Return (X, Y) of the center of cell containing provided text 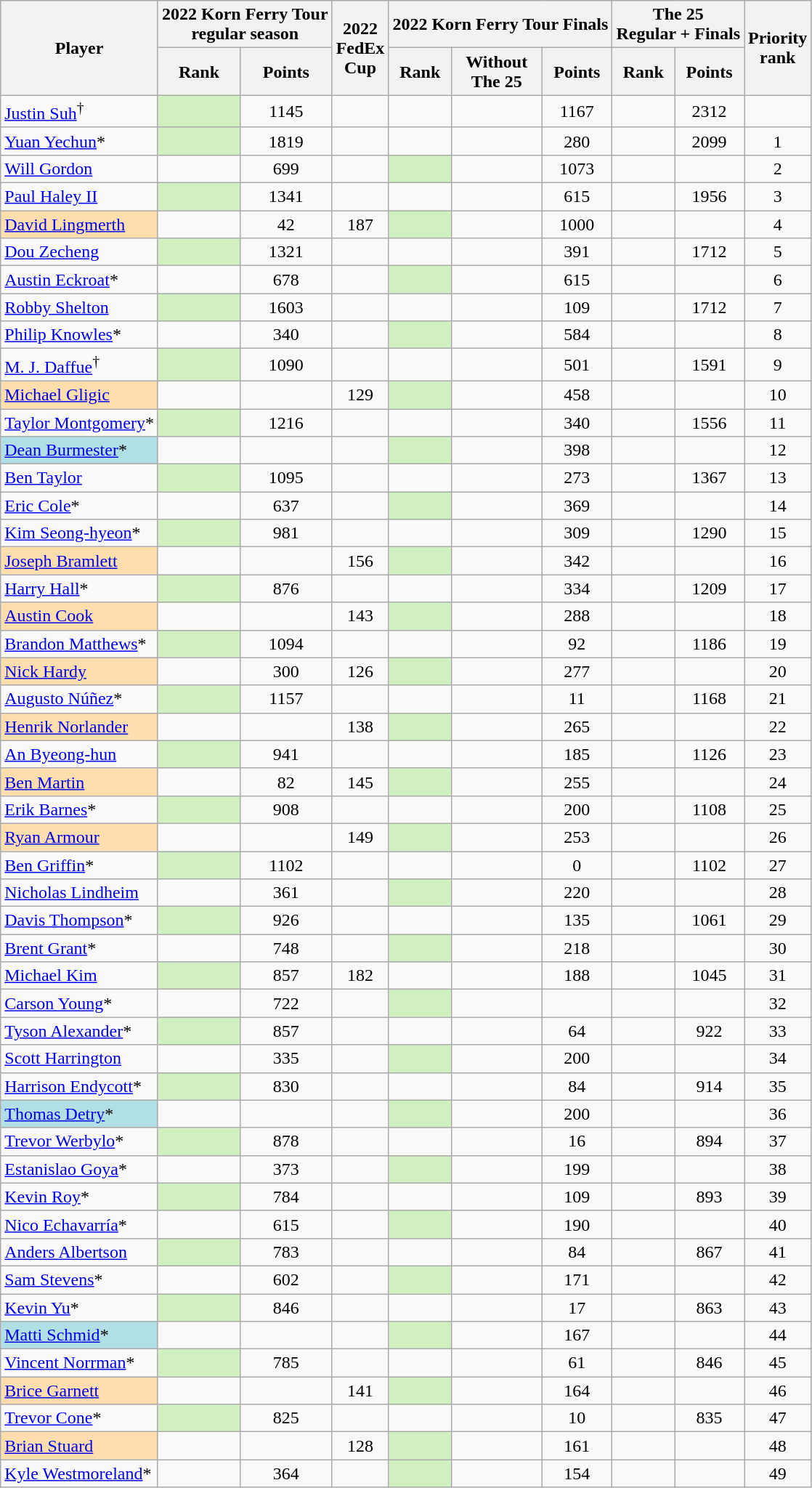
1321 (286, 252)
Brice Garnett (80, 1391)
Trevor Cone* (80, 1418)
Tyson Alexander* (80, 1031)
23 (777, 754)
15 (777, 533)
1167 (577, 112)
1145 (286, 112)
Justin Suh† (80, 112)
43 (777, 1308)
Ryan Armour (80, 837)
Henrik Norlander (80, 727)
981 (286, 533)
Will Gordon (80, 169)
161 (577, 1446)
2 (777, 169)
145 (360, 782)
Augusto Núñez* (80, 699)
1094 (286, 644)
1090 (286, 365)
David Lingmerth (80, 225)
Sam Stevens* (80, 1279)
1168 (710, 699)
878 (286, 1141)
Ben Griffin* (80, 865)
149 (360, 837)
Vincent Norrman* (80, 1363)
14 (777, 506)
1819 (286, 141)
126 (360, 671)
1341 (286, 197)
1000 (577, 225)
876 (286, 589)
19 (777, 644)
1209 (710, 589)
361 (286, 893)
Michael Kim (80, 976)
2312 (710, 112)
783 (286, 1252)
The 25Regular + Finals (678, 25)
335 (286, 1059)
36 (777, 1114)
92 (577, 644)
2022FedExCup (360, 48)
Austin Cook (80, 616)
584 (577, 335)
863 (710, 1308)
637 (286, 506)
784 (286, 1197)
Yuan Yechun* (80, 141)
1126 (710, 754)
1157 (286, 699)
1367 (710, 478)
Kim Seong-hyeon* (80, 533)
141 (360, 1391)
26 (777, 837)
154 (577, 1473)
Ben Martin (80, 782)
Michael Gligic (80, 395)
Ben Taylor (80, 478)
Scott Harrington (80, 1059)
129 (360, 395)
20 (777, 671)
334 (577, 589)
38 (777, 1169)
1290 (710, 533)
30 (777, 948)
Player (80, 48)
164 (577, 1391)
Dean Burmester* (80, 450)
Brandon Matthews* (80, 644)
47 (777, 1418)
135 (577, 921)
167 (577, 1335)
Nick Hardy (80, 671)
Kevin Roy* (80, 1197)
6 (777, 280)
458 (577, 395)
253 (577, 837)
187 (360, 225)
785 (286, 1363)
830 (286, 1086)
1556 (710, 423)
22 (777, 727)
61 (577, 1363)
Priorityrank (777, 48)
300 (286, 671)
4 (777, 225)
1095 (286, 478)
Eric Cole* (80, 506)
309 (577, 533)
Dou Zecheng (80, 252)
Robby Shelton (80, 307)
Anders Albertson (80, 1252)
Nico Echavarría* (80, 1224)
Philip Knowles* (80, 335)
1108 (710, 809)
27 (777, 865)
Carson Young* (80, 1003)
13 (777, 478)
1061 (710, 921)
273 (577, 478)
1186 (710, 644)
1 (777, 141)
64 (577, 1031)
Davis Thompson* (80, 921)
12 (777, 450)
128 (360, 1446)
867 (710, 1252)
748 (286, 948)
602 (286, 1279)
48 (777, 1446)
9 (777, 365)
835 (710, 1418)
5 (777, 252)
908 (286, 809)
49 (777, 1473)
1045 (710, 976)
39 (777, 1197)
3 (777, 197)
699 (286, 169)
398 (577, 450)
914 (710, 1086)
138 (360, 727)
Paul Haley II (80, 197)
182 (360, 976)
Joseph Bramlett (80, 561)
171 (577, 1279)
8 (777, 335)
Estanislao Goya* (80, 1169)
Harrison Endycott* (80, 1086)
Kyle Westmoreland* (80, 1473)
941 (286, 754)
Erik Barnes* (80, 809)
143 (360, 616)
24 (777, 782)
391 (577, 252)
40 (777, 1224)
1216 (286, 423)
Nicholas Lindheim (80, 893)
18 (777, 616)
218 (577, 948)
31 (777, 976)
199 (577, 1169)
M. J. Daffue† (80, 365)
7 (777, 307)
722 (286, 1003)
Thomas Detry* (80, 1114)
220 (577, 893)
41 (777, 1252)
Brian Stuard (80, 1446)
1073 (577, 169)
Taylor Montgomery* (80, 423)
188 (577, 976)
265 (577, 727)
373 (286, 1169)
277 (577, 671)
Harry Hall* (80, 589)
894 (710, 1141)
Austin Eckroat* (80, 280)
21 (777, 699)
156 (360, 561)
342 (577, 561)
678 (286, 280)
35 (777, 1086)
44 (777, 1335)
825 (286, 1418)
WithoutThe 25 (497, 71)
An Byeong-hun (80, 754)
288 (577, 616)
501 (577, 365)
82 (286, 782)
1591 (710, 365)
Brent Grant* (80, 948)
32 (777, 1003)
922 (710, 1031)
Trevor Werbylo* (80, 1141)
2022 Korn Ferry Tourregular season (245, 25)
2099 (710, 141)
190 (577, 1224)
33 (777, 1031)
369 (577, 506)
45 (777, 1363)
1956 (710, 197)
Kevin Yu* (80, 1308)
255 (577, 782)
364 (286, 1473)
2022 Korn Ferry Tour Finals (500, 25)
0 (577, 865)
46 (777, 1391)
926 (286, 921)
1603 (286, 307)
280 (577, 141)
893 (710, 1197)
Matti Schmid* (80, 1335)
28 (777, 893)
25 (777, 809)
34 (777, 1059)
185 (577, 754)
29 (777, 921)
37 (777, 1141)
